Return the (X, Y) coordinate for the center point of the cell that contains the specified text.  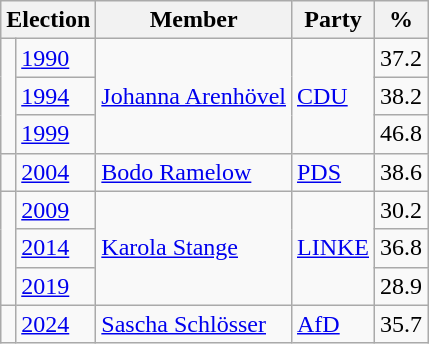
CDU (332, 96)
38.6 (402, 172)
2024 (56, 324)
1994 (56, 96)
35.7 (402, 324)
2014 (56, 248)
Sascha Schlösser (194, 324)
37.2 (402, 58)
Bodo Ramelow (194, 172)
2009 (56, 210)
Party (332, 20)
AfD (332, 324)
Member (194, 20)
2004 (56, 172)
36.8 (402, 248)
30.2 (402, 210)
1990 (56, 58)
% (402, 20)
Election (48, 20)
PDS (332, 172)
LINKE (332, 248)
1999 (56, 134)
2019 (56, 286)
28.9 (402, 286)
46.8 (402, 134)
Karola Stange (194, 248)
38.2 (402, 96)
Johanna Arenhövel (194, 96)
